Capture the cell that displays the provided text and extract its [X, Y] central coordinate. 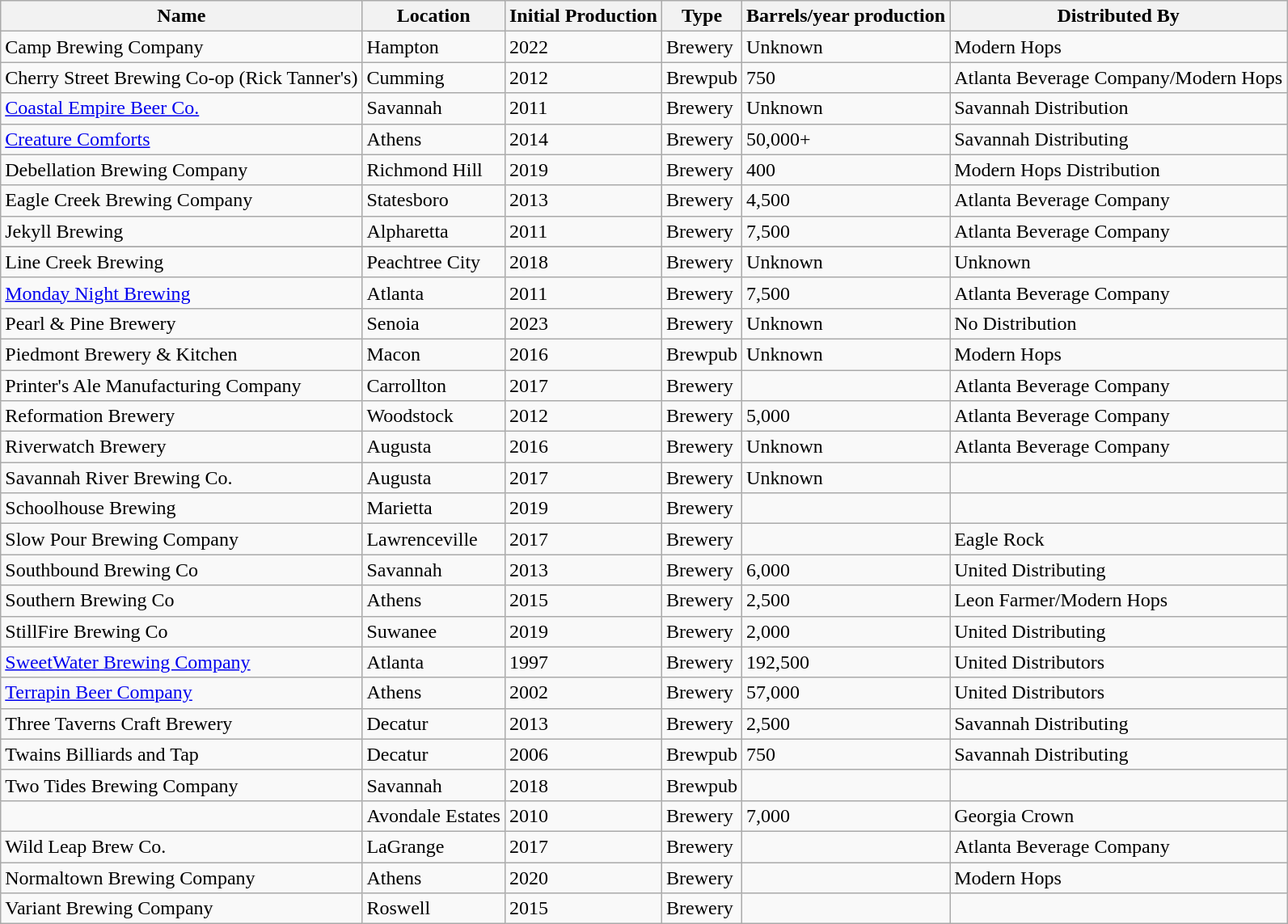
Wild Leap Brew Co. [181, 846]
Leon Farmer/Modern Hops [1119, 601]
Roswell [433, 909]
Senoia [433, 323]
2002 [583, 693]
Normaltown Brewing Company [181, 877]
Riverwatch Brewery [181, 447]
Printer's Ale Manufacturing Company [181, 386]
Type [702, 16]
Schoolhouse Brewing [181, 508]
400 [846, 170]
Lawrenceville [433, 539]
Location [433, 16]
2014 [583, 139]
5,000 [846, 416]
1997 [583, 662]
Debellation Brewing Company [181, 170]
Line Creek Brewing [181, 262]
LaGrange [433, 846]
2022 [583, 47]
50,000+ [846, 139]
Variant Brewing Company [181, 909]
Piedmont Brewery & Kitchen [181, 354]
2006 [583, 754]
Macon [433, 354]
Alpharetta [433, 231]
6,000 [846, 570]
Camp Brewing Company [181, 47]
Coastal Empire Beer Co. [181, 108]
Jekyll Brewing [181, 231]
Marietta [433, 508]
Three Taverns Craft Brewery [181, 724]
Southern Brewing Co [181, 601]
Peachtree City [433, 262]
StillFire Brewing Co [181, 631]
7,000 [846, 816]
Eagle Creek Brewing Company [181, 200]
Distributed By [1119, 16]
4,500 [846, 200]
Statesboro [433, 200]
192,500 [846, 662]
Richmond Hill [433, 170]
2020 [583, 877]
Woodstock [433, 416]
Pearl & Pine Brewery [181, 323]
Avondale Estates [433, 816]
Modern Hops Distribution [1119, 170]
Twains Billiards and Tap [181, 754]
Savannah River Brewing Co. [181, 478]
SweetWater Brewing Company [181, 662]
2023 [583, 323]
Name [181, 16]
Creature Comforts [181, 139]
Cumming [433, 78]
Eagle Rock [1119, 539]
Atlanta Beverage Company/Modern Hops [1119, 78]
Carrollton [433, 386]
Suwanee [433, 631]
57,000 [846, 693]
Two Tides Brewing Company [181, 785]
Hampton [433, 47]
Southbound Brewing Co [181, 570]
No Distribution [1119, 323]
Slow Pour Brewing Company [181, 539]
Initial Production [583, 16]
Monday Night Brewing [181, 293]
Barrels/year production [846, 16]
Reformation Brewery [181, 416]
Savannah Distribution [1119, 108]
2,000 [846, 631]
2010 [583, 816]
Georgia Crown [1119, 816]
Terrapin Beer Company [181, 693]
Cherry Street Brewing Co-op (Rick Tanner's) [181, 78]
